Extract the (X, Y) coordinate from the center of the cell holding the provided text.  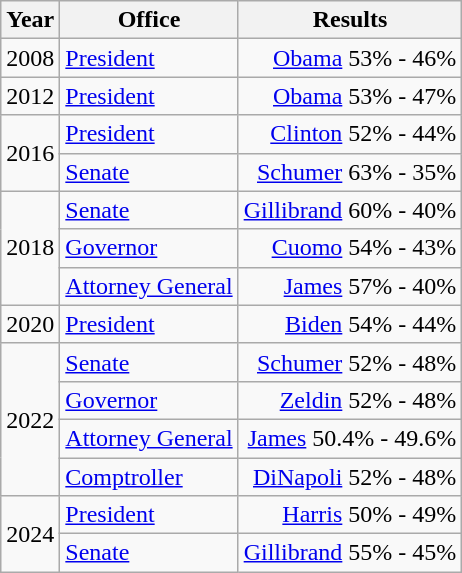
Clinton 52% - 44% (350, 134)
Gillibrand 55% - 45% (350, 553)
Obama 53% - 46% (350, 58)
Biden 54% - 44% (350, 324)
2012 (30, 96)
Cuomo 54% - 43% (350, 248)
Schumer 52% - 48% (350, 362)
2008 (30, 58)
Gillibrand 60% - 40% (350, 210)
2024 (30, 534)
Zeldin 52% - 48% (350, 400)
James 50.4% - 49.6% (350, 438)
2016 (30, 153)
Obama 53% - 47% (350, 96)
2022 (30, 419)
Results (350, 20)
2018 (30, 248)
DiNapoli 52% - 48% (350, 477)
Office (149, 20)
Year (30, 20)
James 57% - 40% (350, 286)
2020 (30, 324)
Schumer 63% - 35% (350, 172)
Comptroller (149, 477)
Harris 50% - 49% (350, 515)
